Identify which cell holds the provided text, then report its [x, y] central coordinate. 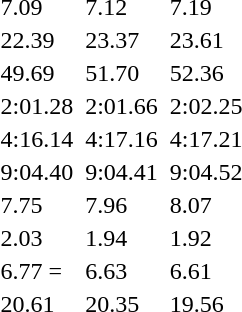
51.70 [122, 73]
1.94 [122, 238]
4:17.16 [122, 139]
2:01.66 [122, 106]
6.63 [122, 271]
9:04.41 [122, 172]
23.37 [122, 40]
7.96 [122, 205]
